Capture the cell that displays the provided text and extract its (X, Y) central coordinate. 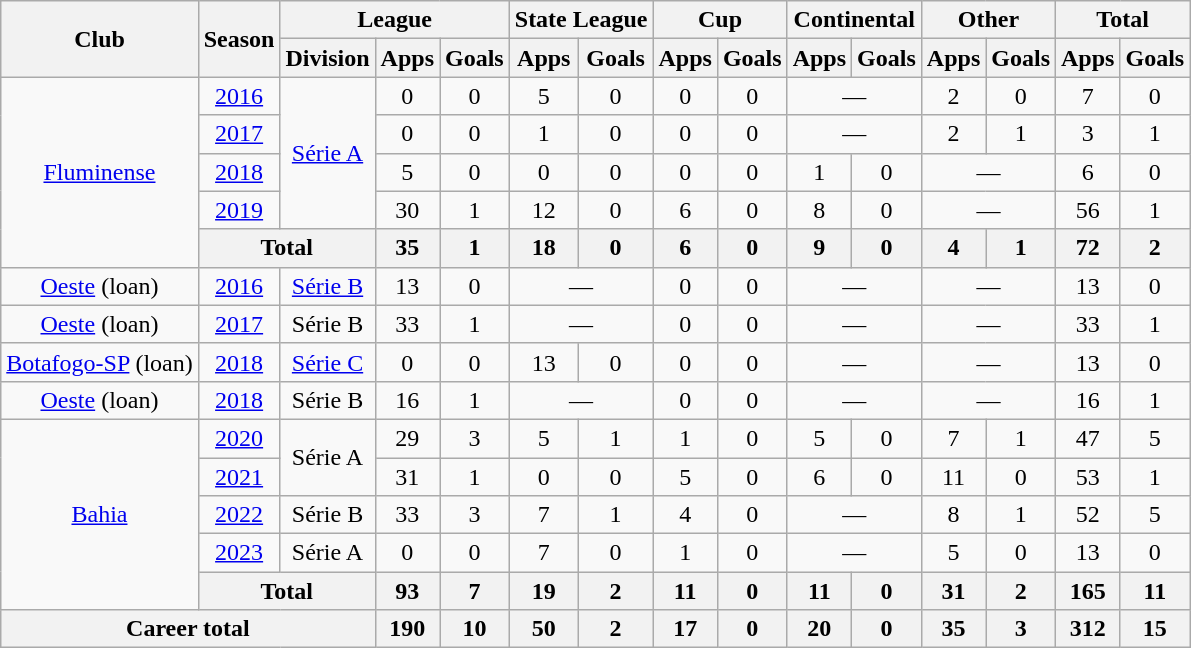
72 (1088, 248)
Série C (328, 362)
93 (407, 591)
Bahia (100, 514)
18 (544, 248)
312 (1088, 629)
15 (1155, 629)
Botafogo-SP (loan) (100, 362)
52 (1088, 515)
State League (581, 20)
165 (1088, 591)
12 (544, 210)
19 (544, 591)
47 (1088, 438)
9 (819, 248)
50 (544, 629)
2022 (239, 515)
10 (475, 629)
Season (239, 39)
30 (407, 210)
Fluminense (100, 172)
17 (685, 629)
Club (100, 39)
Cup (720, 20)
2020 (239, 438)
56 (1088, 210)
2019 (239, 210)
29 (407, 438)
2021 (239, 477)
Division (328, 58)
Career total (188, 629)
20 (819, 629)
League (394, 20)
53 (1088, 477)
Other (988, 20)
190 (407, 629)
2023 (239, 553)
Continental (854, 20)
